For the text-containing cell, return its midpoint in [X, Y] coordinate format. 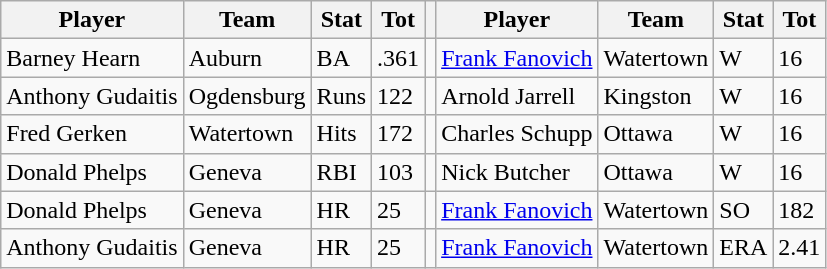
103 [398, 172]
122 [398, 96]
Nick Butcher [517, 172]
RBI [341, 172]
Ogdensburg [247, 96]
Auburn [247, 58]
2.41 [800, 248]
Hits [341, 134]
ERA [744, 248]
BA [341, 58]
Charles Schupp [517, 134]
Runs [341, 96]
Kingston [656, 96]
182 [800, 210]
SO [744, 210]
.361 [398, 58]
Barney Hearn [92, 58]
Fred Gerken [92, 134]
172 [398, 134]
Arnold Jarrell [517, 96]
